Identify which cell holds the provided text, then report its (x, y) central coordinate. 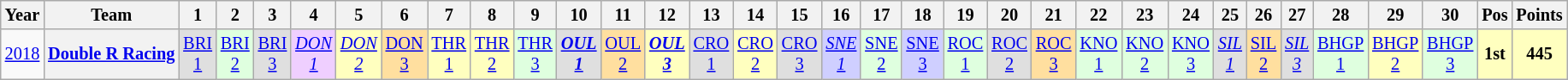
ROC3 (1054, 54)
CRO2 (755, 54)
SIL3 (1297, 54)
BHGP1 (1340, 54)
BHGP2 (1395, 54)
SNE2 (881, 54)
KNO3 (1191, 54)
18 (922, 15)
ROC1 (966, 54)
24 (1191, 15)
DON2 (359, 54)
21 (1054, 15)
SIL1 (1230, 54)
3 (273, 15)
Pos (1494, 15)
30 (1450, 15)
CRO1 (712, 54)
8 (492, 15)
7 (449, 15)
13 (712, 15)
KNO1 (1098, 54)
1 (198, 15)
Year (22, 15)
23 (1145, 15)
THR2 (492, 54)
Points (1540, 15)
5 (359, 15)
28 (1340, 15)
14 (755, 15)
2 (235, 15)
ROC2 (1009, 54)
SNE3 (922, 54)
19 (966, 15)
16 (841, 15)
9 (535, 15)
THR1 (449, 54)
15 (800, 15)
KNO2 (1145, 54)
BRI2 (235, 54)
22 (1098, 15)
2018 (22, 54)
OUL1 (579, 54)
BRI1 (198, 54)
BHGP3 (1450, 54)
Double R Racing (111, 54)
6 (405, 15)
THR3 (535, 54)
SIL2 (1263, 54)
DON1 (313, 54)
CRO3 (800, 54)
BRI3 (273, 54)
10 (579, 15)
11 (623, 15)
17 (881, 15)
26 (1263, 15)
OUL2 (623, 54)
25 (1230, 15)
SNE1 (841, 54)
Team (111, 15)
29 (1395, 15)
1st (1494, 54)
12 (667, 15)
445 (1540, 54)
4 (313, 15)
DON3 (405, 54)
OUL3 (667, 54)
20 (1009, 15)
27 (1297, 15)
